Return [X, Y] of the center of cell containing provided text 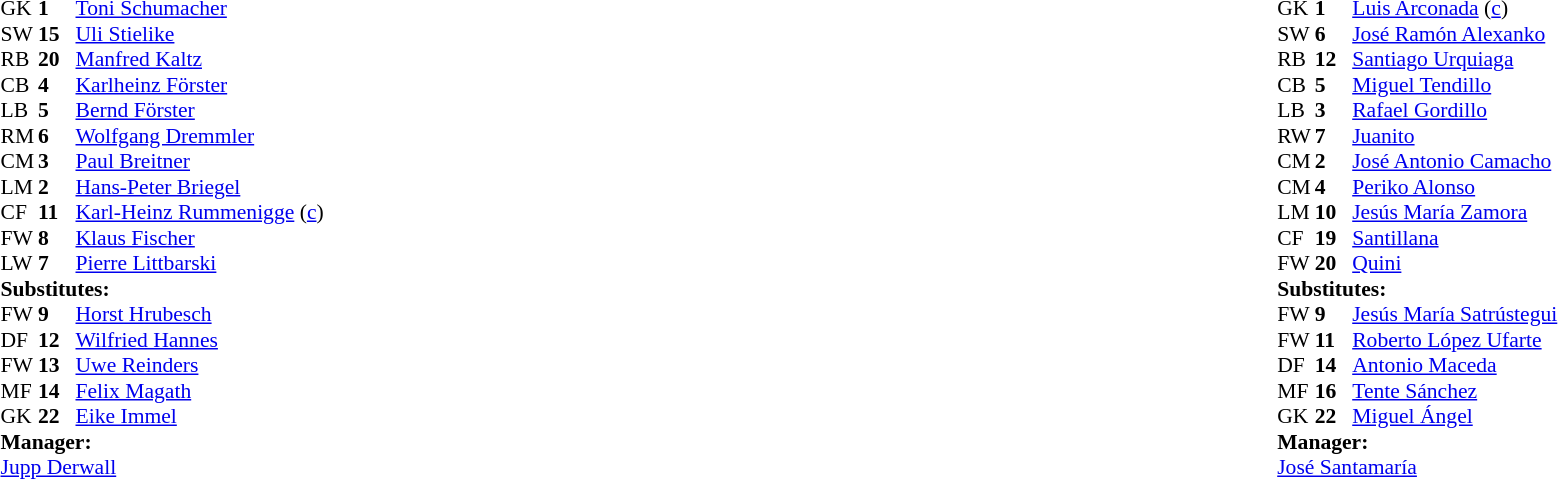
Quini [1454, 263]
Uwe Reinders [200, 365]
Eike Immel [200, 417]
RW [1296, 136]
Paul Breitner [200, 161]
10 [1334, 213]
13 [57, 365]
Roberto López Ufarte [1454, 340]
José Antonio Camacho [1454, 161]
Klaus Fischer [200, 238]
RM [19, 136]
Hans-Peter Briegel [200, 187]
Wilfried Hannes [200, 340]
Felix Magath [200, 391]
15 [57, 34]
8 [57, 238]
Miguel Ángel [1454, 417]
Antonio Maceda [1454, 365]
Karlheinz Förster [200, 85]
Karl-Heinz Rummenigge (c) [200, 213]
Jesús María Satrústegui [1454, 315]
Jesús María Zamora [1454, 213]
Miguel Tendillo [1454, 85]
Pierre Littbarski [200, 263]
Bernd Förster [200, 111]
Santillana [1454, 238]
Wolfgang Dremmler [200, 136]
19 [1334, 238]
16 [1334, 391]
Tente Sánchez [1454, 391]
Horst Hrubesch [200, 315]
José Ramón Alexanko [1454, 34]
LW [19, 263]
Rafael Gordillo [1454, 111]
Manfred Kaltz [200, 59]
Uli Stielike [200, 34]
Juanito [1454, 136]
Periko Alonso [1454, 187]
Santiago Urquiaga [1454, 59]
